Find where the given text appears and provide that cell's center as [X, Y] coordinate. 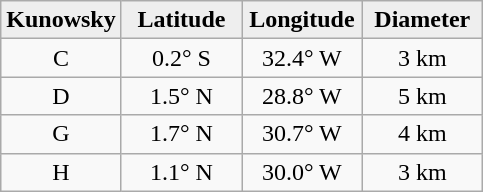
H [61, 172]
4 km [422, 134]
C [61, 58]
Latitude [181, 20]
28.8° W [302, 96]
Kunowsky [61, 20]
G [61, 134]
Diameter [422, 20]
1.7° N [181, 134]
30.0° W [302, 172]
Longitude [302, 20]
D [61, 96]
32.4° W [302, 58]
1.1° N [181, 172]
5 km [422, 96]
30.7° W [302, 134]
0.2° S [181, 58]
1.5° N [181, 96]
